Capture the cell that displays the provided text and extract its (x, y) central coordinate. 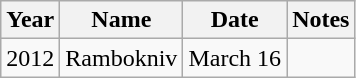
2012 (30, 58)
Year (30, 20)
Notes (321, 20)
Rambokniv (122, 58)
Name (122, 20)
March 16 (235, 58)
Date (235, 20)
